Output the (X, Y) coordinate of the center of the cell containing the given text.  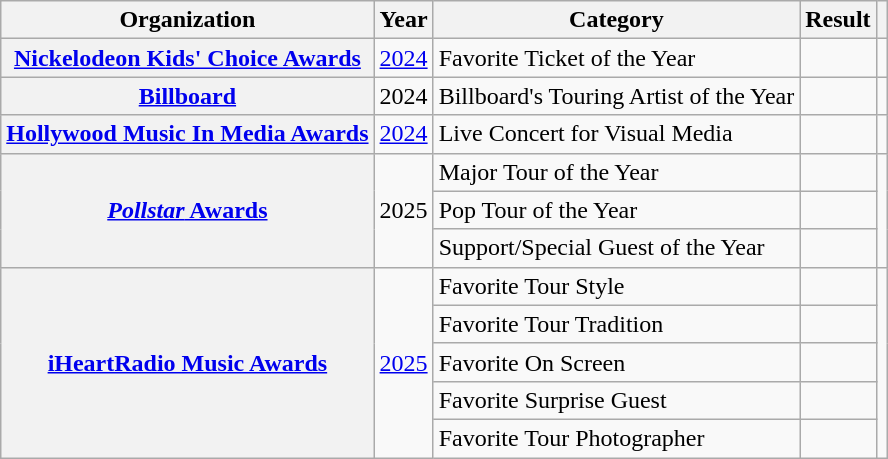
Pollstar Awards (188, 210)
Favorite Ticket of the Year (616, 58)
Nickelodeon Kids' Choice Awards (188, 58)
Pop Tour of the Year (616, 210)
Favorite Surprise Guest (616, 400)
Result (838, 20)
iHeartRadio Music Awards (188, 362)
Billboard (188, 96)
Category (616, 20)
Billboard's Touring Artist of the Year (616, 96)
Major Tour of the Year (616, 172)
Year (404, 20)
Favorite Tour Tradition (616, 324)
Favorite Tour Photographer (616, 438)
Favorite Tour Style (616, 286)
Support/Special Guest of the Year (616, 248)
Organization (188, 20)
Hollywood Music In Media Awards (188, 134)
Favorite On Screen (616, 362)
Live Concert for Visual Media (616, 134)
